Return (x, y) of the center of cell containing provided text 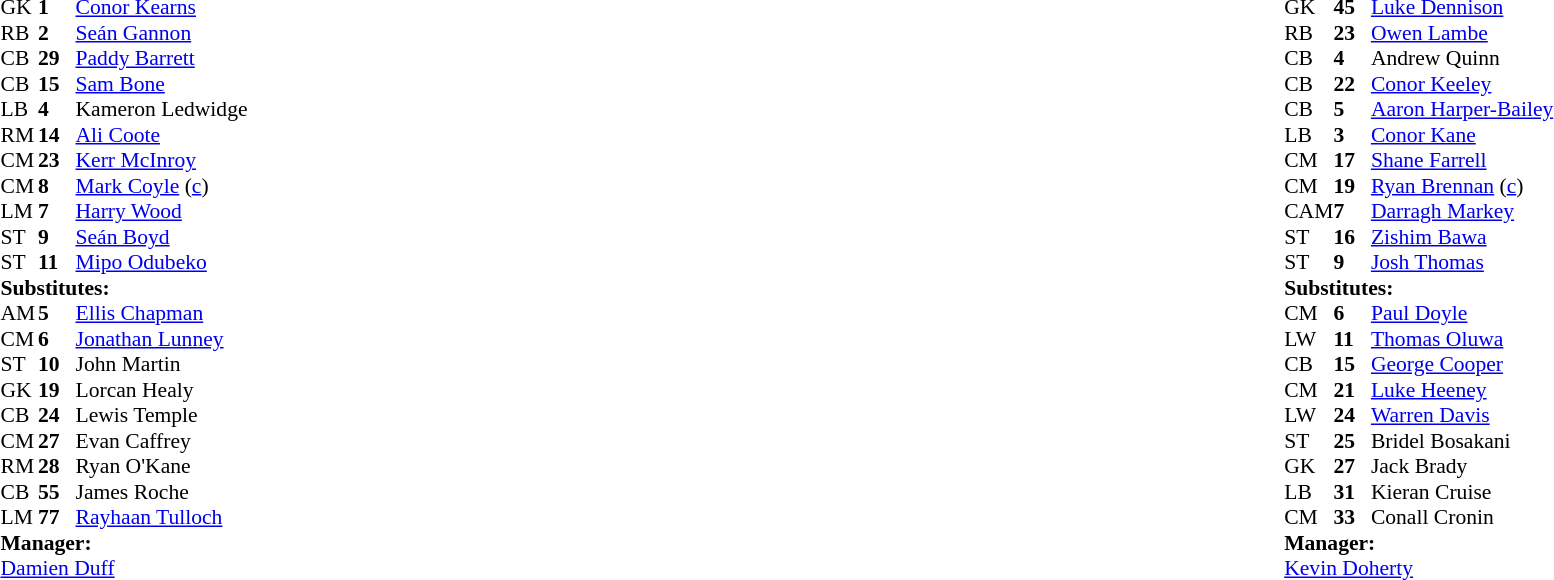
14 (57, 135)
Mipo Odubeko (162, 263)
29 (57, 59)
77 (57, 517)
AM (19, 313)
CAM (1308, 211)
Warren Davis (1462, 415)
Owen Lambe (1462, 33)
Seán Gannon (162, 33)
Ali Coote (162, 135)
Aaron Harper-Bailey (1462, 109)
2 (57, 33)
Luke Heeney (1462, 390)
Bridel Bosakani (1462, 441)
8 (57, 186)
28 (57, 467)
Conall Cronin (1462, 517)
Conor Keeley (1462, 84)
55 (57, 492)
Ellis Chapman (162, 313)
Lewis Temple (162, 415)
Harry Wood (162, 211)
Conor Kane (1462, 135)
22 (1352, 84)
Ryan O'Kane (162, 467)
25 (1352, 441)
16 (1352, 237)
Zishim Bawa (1462, 237)
Josh Thomas (1462, 263)
Ryan Brennan (c) (1462, 186)
31 (1352, 492)
Paddy Barrett (162, 59)
Sam Bone (162, 84)
Kerr McInroy (162, 161)
17 (1352, 161)
Andrew Quinn (1462, 59)
Rayhaan Tulloch (162, 517)
John Martin (162, 365)
Mark Coyle (c) (162, 186)
Thomas Oluwa (1462, 339)
Kameron Ledwidge (162, 109)
James Roche (162, 492)
Jack Brady (1462, 467)
Evan Caffrey (162, 441)
Kieran Cruise (1462, 492)
Lorcan Healy (162, 390)
George Cooper (1462, 365)
Seán Boyd (162, 237)
33 (1352, 517)
Paul Doyle (1462, 313)
10 (57, 365)
Darragh Markey (1462, 211)
Jonathan Lunney (162, 339)
3 (1352, 135)
21 (1352, 390)
Shane Farrell (1462, 161)
